Return the [X, Y] coordinate for the center point of the cell that contains the specified text.  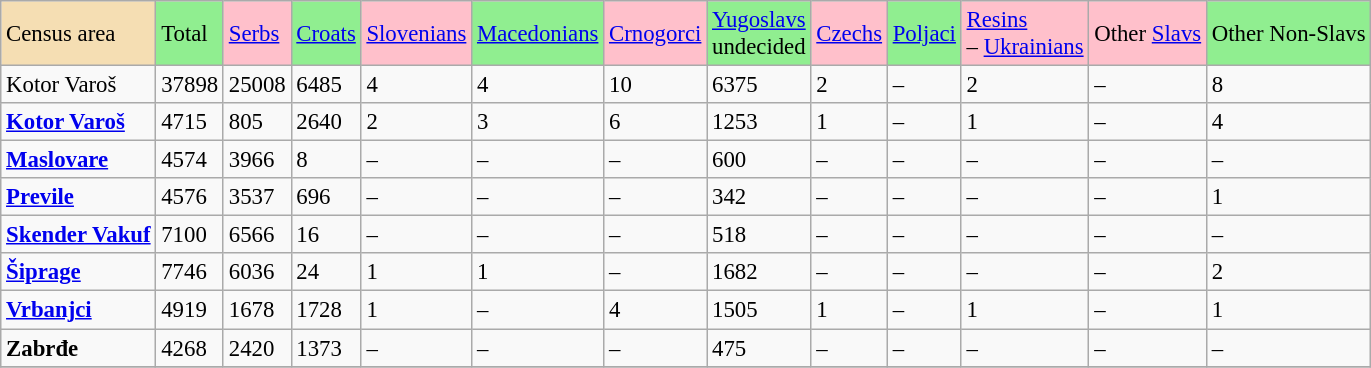
6036 [257, 273]
Other Slavs [1148, 34]
7746 [190, 273]
4574 [190, 160]
4919 [190, 310]
10 [656, 85]
7100 [190, 235]
Poljaci [924, 34]
37898 [190, 85]
4715 [190, 122]
2640 [326, 122]
Skender Vakuf [78, 235]
16 [326, 235]
1373 [326, 348]
6 [656, 122]
696 [326, 197]
Maslovare [78, 160]
6375 [759, 85]
Resins – Ukrainians [1025, 34]
Yugoslavs undecided [759, 34]
1682 [759, 273]
Macedonians [538, 34]
Census area [78, 34]
4268 [190, 348]
805 [257, 122]
25008 [257, 85]
6566 [257, 235]
24 [326, 273]
3537 [257, 197]
Crnogorci [656, 34]
Zabrđe [78, 348]
Previle [78, 197]
4576 [190, 197]
6485 [326, 85]
342 [759, 197]
1728 [326, 310]
Šiprage [78, 273]
1678 [257, 310]
Czechs [849, 34]
518 [759, 235]
1505 [759, 310]
3966 [257, 160]
2420 [257, 348]
Croats [326, 34]
600 [759, 160]
Total [190, 34]
475 [759, 348]
1253 [759, 122]
Serbs [257, 34]
Other Non-Slavs [1288, 34]
3 [538, 122]
Slovenians [416, 34]
Vrbanjci [78, 310]
